Return the [X, Y] coordinate for the center point of the cell that contains the specified text.  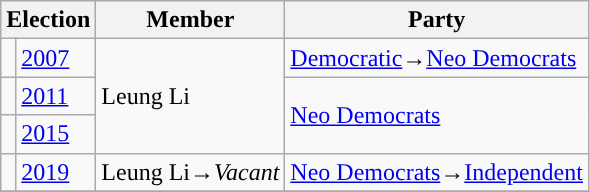
Leung Li→Vacant [190, 172]
2015 [56, 134]
2007 [56, 58]
Neo Democrats→Independent [437, 172]
Election [48, 20]
Neo Democrats [437, 115]
Party [437, 20]
2011 [56, 96]
2019 [56, 172]
Leung Li [190, 96]
Democratic→Neo Democrats [437, 58]
Member [190, 20]
